Return the (X, Y) coordinate for the center point of the cell that contains the specified text.  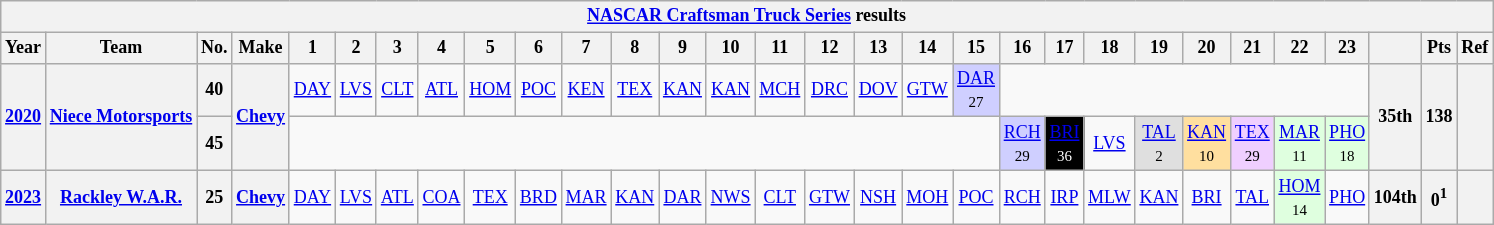
16 (1022, 48)
Team (120, 48)
1 (312, 48)
9 (683, 48)
MOH (928, 197)
RCH (1022, 197)
PHO (1348, 197)
35th (1395, 116)
KAN10 (1207, 144)
4 (442, 48)
14 (928, 48)
Niece Motorsports (120, 116)
2020 (24, 116)
TEX29 (1252, 144)
3 (397, 48)
2 (356, 48)
BRI36 (1064, 144)
MLW (1110, 197)
Rackley W.A.R. (120, 197)
13 (878, 48)
HOM14 (1300, 197)
5 (490, 48)
Pts (1439, 48)
01 (1439, 197)
MAR (586, 197)
104th (1395, 197)
45 (214, 144)
2023 (24, 197)
TAL2 (1159, 144)
HOM (490, 90)
BRI (1207, 197)
8 (635, 48)
Ref (1475, 48)
25 (214, 197)
RCH29 (1022, 144)
15 (976, 48)
NASCAR Craftsman Truck Series results (747, 16)
19 (1159, 48)
KEN (586, 90)
TAL (1252, 197)
PHO18 (1348, 144)
DOV (878, 90)
COA (442, 197)
12 (830, 48)
BRD (539, 197)
7 (586, 48)
NWS (730, 197)
17 (1064, 48)
20 (1207, 48)
21 (1252, 48)
11 (780, 48)
23 (1348, 48)
40 (214, 90)
MAR11 (1300, 144)
10 (730, 48)
Year (24, 48)
NSH (878, 197)
No. (214, 48)
18 (1110, 48)
6 (539, 48)
IRP (1064, 197)
Make (261, 48)
138 (1439, 116)
DAR (683, 197)
MCH (780, 90)
DAR27 (976, 90)
22 (1300, 48)
DRC (830, 90)
